For the text-containing cell, return its midpoint in (x, y) coordinate format. 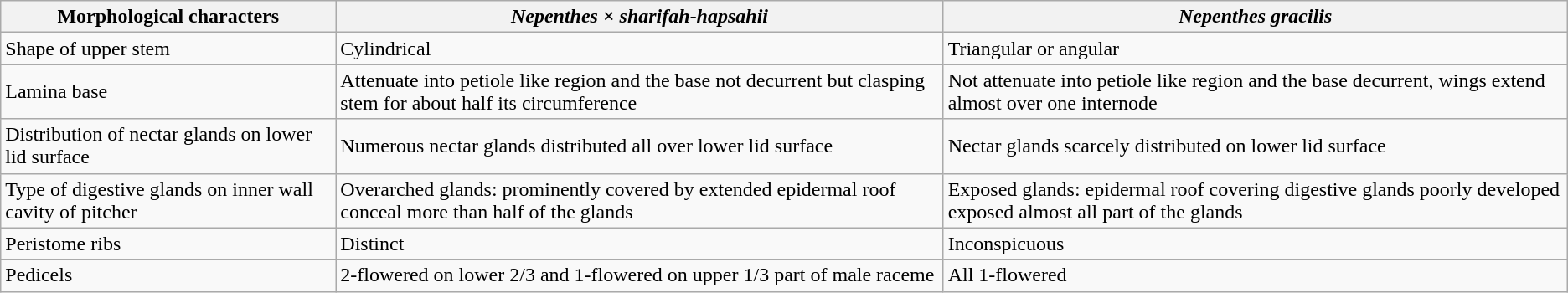
Morphological characters (168, 17)
All 1-flowered (1255, 275)
Triangular or angular (1255, 49)
2-flowered on lower 2/3 and 1-flowered on upper 1/3 part of male raceme (640, 275)
Distribution of nectar glands on lower lid surface (168, 146)
Pedicels (168, 275)
Attenuate into petiole like region and the base not decurrent but clasping stem for about half its circumference (640, 92)
Exposed glands: epidermal roof covering digestive glands poorly developed exposed almost all part of the glands (1255, 201)
Lamina base (168, 92)
Type of digestive glands on inner wall cavity of pitcher (168, 201)
Nepenthes × sharifah-hapsahii (640, 17)
Numerous nectar glands distributed all over lower lid surface (640, 146)
Distinct (640, 244)
Nectar glands scarcely distributed on lower lid surface (1255, 146)
Not attenuate into petiole like region and the base decurrent, wings extend almost over one internode (1255, 92)
Overarched glands: prominently covered by extended epidermal roof conceal more than half of the glands (640, 201)
Shape of upper stem (168, 49)
Peristome ribs (168, 244)
Nepenthes gracilis (1255, 17)
Inconspicuous (1255, 244)
Cylindrical (640, 49)
